Pinpoint the cell where the given text exists, returning its (x, y) midpoint coordinate. 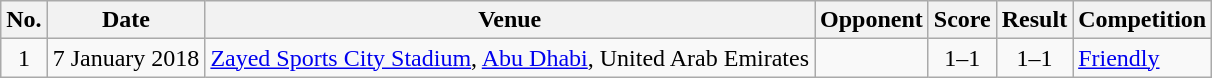
Friendly (1142, 58)
Zayed Sports City Stadium, Abu Dhabi, United Arab Emirates (510, 58)
Opponent (872, 20)
Competition (1142, 20)
No. (24, 20)
Result (1034, 20)
Score (962, 20)
Date (126, 20)
7 January 2018 (126, 58)
1 (24, 58)
Venue (510, 20)
